Locate the cell with the specified text and output its [X, Y] center coordinate. 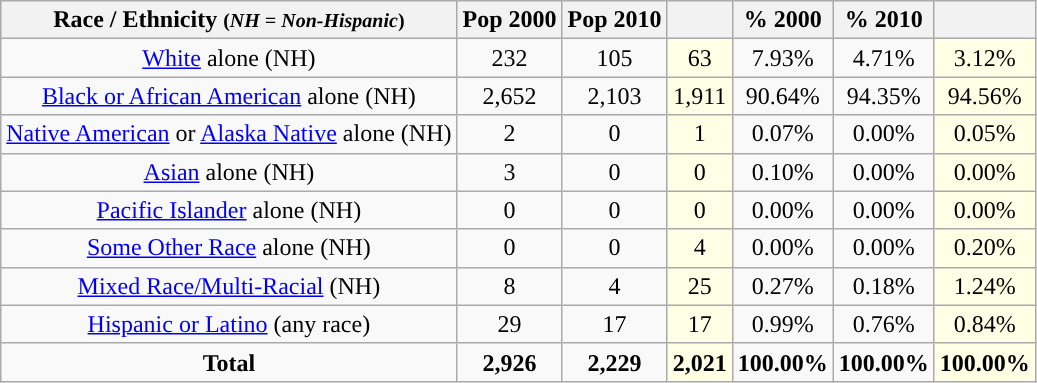
Pop 2000 [510, 20]
105 [614, 58]
90.64% [782, 96]
2,652 [510, 96]
7.93% [782, 58]
0.84% [984, 324]
0.76% [884, 324]
1,911 [700, 96]
1 [700, 134]
2,021 [700, 362]
94.56% [984, 96]
Black or African American alone (NH) [229, 96]
Asian alone (NH) [229, 172]
Native American or Alaska Native alone (NH) [229, 134]
Some Other Race alone (NH) [229, 248]
0.10% [782, 172]
2,103 [614, 96]
0.99% [782, 324]
1.24% [984, 286]
Race / Ethnicity (NH = Non-Hispanic) [229, 20]
3.12% [984, 58]
94.35% [884, 96]
White alone (NH) [229, 58]
0.05% [984, 134]
3 [510, 172]
Pacific Islander alone (NH) [229, 210]
63 [700, 58]
232 [510, 58]
0.20% [984, 248]
% 2000 [782, 20]
25 [700, 286]
2 [510, 134]
29 [510, 324]
4.71% [884, 58]
Total [229, 362]
Mixed Race/Multi-Racial (NH) [229, 286]
0.07% [782, 134]
Hispanic or Latino (any race) [229, 324]
8 [510, 286]
0.27% [782, 286]
% 2010 [884, 20]
2,926 [510, 362]
Pop 2010 [614, 20]
2,229 [614, 362]
0.18% [884, 286]
